From the cell containing the given text, extract its center point as [x, y] coordinate. 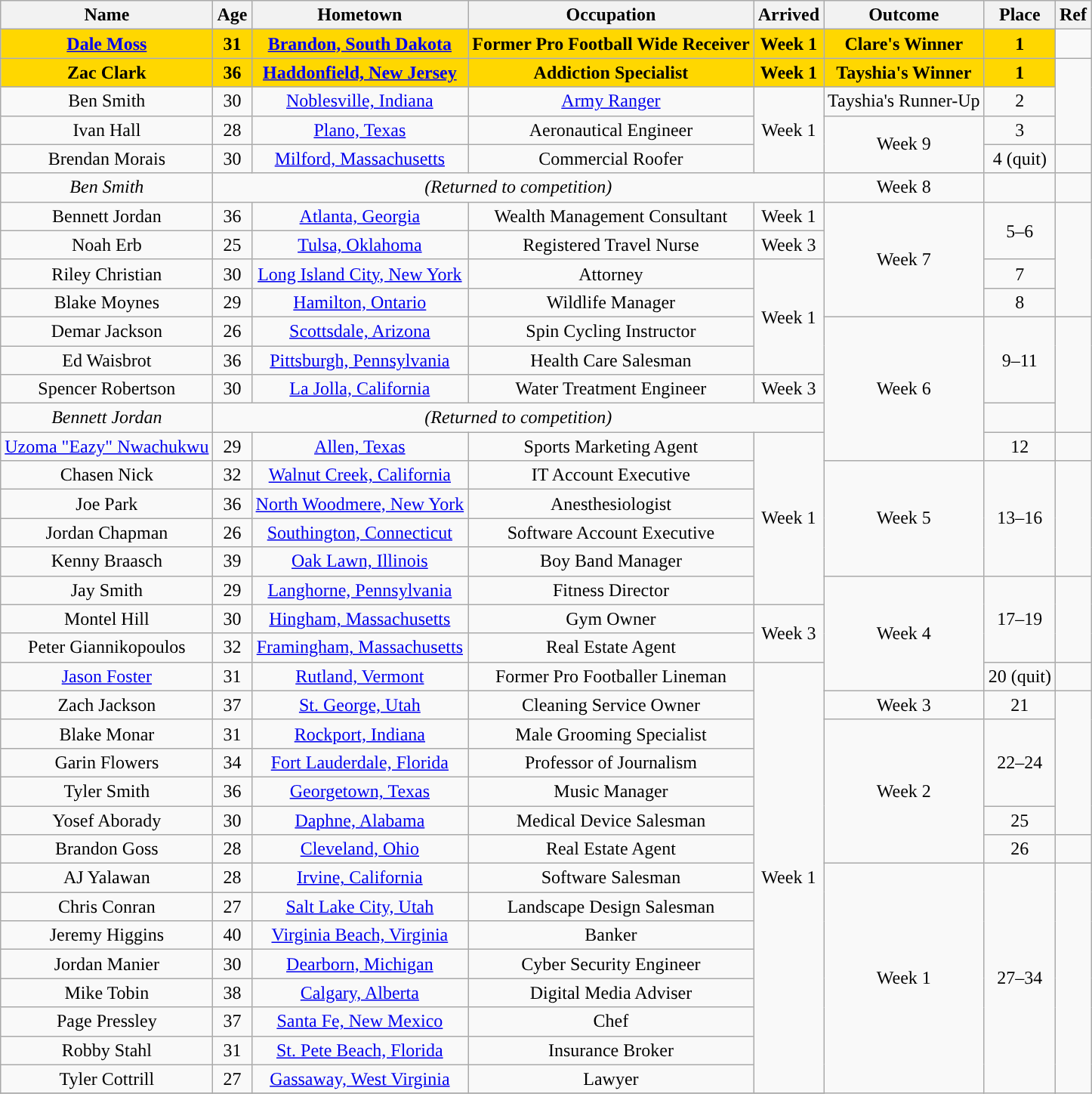
Dale Moss [107, 44]
27–34 [1020, 978]
Peter Giannikopoulos [107, 647]
Commercial Roofer [612, 159]
Georgetown, Texas [359, 791]
21 [1020, 705]
13–16 [1020, 518]
Week 9 [905, 144]
Jason Foster [107, 676]
Wealth Management Consultant [612, 216]
Garin Flowers [107, 762]
9–11 [1020, 360]
22–24 [1020, 762]
Outcome [905, 15]
Cyber Security Engineer [612, 964]
Noah Erb [107, 245]
Fort Lauderdale, Florida [359, 762]
Ref [1072, 15]
Anesthesiologist [612, 504]
Mike Tobin [107, 993]
Santa Fe, New Mexico [359, 1021]
Walnut Creek, California [359, 475]
AJ Yalawan [107, 878]
39 [233, 561]
Robby Stahl [107, 1050]
Arrived [788, 15]
Wildlife Manager [612, 302]
Landscape Design Salesman [612, 907]
Aeronautical Engineer [612, 130]
7 [1020, 273]
Zac Clark [107, 73]
Week 5 [905, 518]
Dearborn, Michigan [359, 964]
20 (quit) [1020, 676]
5–6 [1020, 230]
Ed Waisbrot [107, 360]
Name [107, 15]
Zach Jackson [107, 705]
St. George, Utah [359, 705]
Page Pressley [107, 1021]
Montel Hill [107, 619]
Haddonfield, New Jersey [359, 73]
Hometown [359, 15]
2 [1020, 101]
Digital Media Adviser [612, 993]
Jeremy Higgins [107, 935]
Ivan Hall [107, 130]
Chef [612, 1021]
Tyler Cottrill [107, 1079]
40 [233, 935]
Week 6 [905, 388]
Place [1020, 15]
Rutland, Vermont [359, 676]
Framingham, Massachusetts [359, 647]
Brandon, South Dakota [359, 44]
Uzoma "Eazy" Nwachukwu [107, 447]
Chasen Nick [107, 475]
Jordan Chapman [107, 533]
Former Pro Football Wide Receiver [612, 44]
Spin Cycling Instructor [612, 331]
Software Salesman [612, 878]
Blake Monar [107, 734]
Cleaning Service Owner [612, 705]
Joe Park [107, 504]
Age [233, 15]
IT Account Executive [612, 475]
4 (quit) [1020, 159]
Yosef Aborady [107, 820]
3 [1020, 130]
Hamilton, Ontario [359, 302]
Addiction Specialist [612, 73]
Sports Marketing Agent [612, 447]
Water Treatment Engineer [612, 389]
Lawyer [612, 1079]
38 [233, 993]
Plano, Texas [359, 130]
Chris Conran [107, 907]
Boy Band Manager [612, 561]
Tayshia's Runner-Up [905, 101]
Atlanta, Georgia [359, 216]
Male Grooming Specialist [612, 734]
Langhorne, Pennsylvania [359, 590]
North Woodmere, New York [359, 504]
Allen, Texas [359, 447]
Attorney [612, 273]
Army Ranger [612, 101]
Software Account Executive [612, 533]
Week 8 [905, 187]
Health Care Salesman [612, 360]
Music Manager [612, 791]
Tayshia's Winner [905, 73]
Oak Lawn, Illinois [359, 561]
12 [1020, 447]
Jay Smith [107, 590]
Calgary, Alberta [359, 993]
Cleveland, Ohio [359, 849]
Demar Jackson [107, 331]
Medical Device Salesman [612, 820]
Noblesville, Indiana [359, 101]
Kenny Braasch [107, 561]
Insurance Broker [612, 1050]
Southington, Connecticut [359, 533]
St. Pete Beach, Florida [359, 1050]
Brandon Goss [107, 849]
La Jolla, California [359, 389]
Clare's Winner [905, 44]
Virginia Beach, Virginia [359, 935]
Milford, Massachusetts [359, 159]
Banker [612, 935]
Week 4 [905, 633]
Pittsburgh, Pennsylvania [359, 360]
Riley Christian [107, 273]
Spencer Robertson [107, 389]
Week 7 [905, 259]
Registered Travel Nurse [612, 245]
Salt Lake City, Utah [359, 907]
Gym Owner [612, 619]
Week 2 [905, 791]
Blake Moynes [107, 302]
34 [233, 762]
Jordan Manier [107, 964]
Irvine, California [359, 878]
Professor of Journalism [612, 762]
8 [1020, 302]
Scottsdale, Arizona [359, 331]
Gassaway, West Virginia [359, 1079]
Rockport, Indiana [359, 734]
Fitness Director [612, 590]
Tyler Smith [107, 791]
Long Island City, New York [359, 273]
Former Pro Footballer Lineman [612, 676]
17–19 [1020, 619]
Daphne, Alabama [359, 820]
Occupation [612, 15]
Tulsa, Oklahoma [359, 245]
Hingham, Massachusetts [359, 619]
Brendan Morais [107, 159]
